Search for the cell housing the specified text and yield its [x, y] center coordinate. 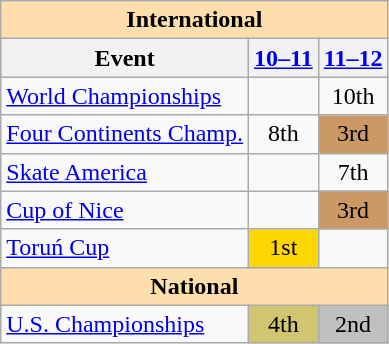
10th [353, 96]
National [194, 286]
10–11 [283, 58]
Event [125, 58]
1st [283, 248]
11–12 [353, 58]
Four Continents Champ. [125, 134]
Skate America [125, 172]
2nd [353, 324]
Toruń Cup [125, 248]
7th [353, 172]
Cup of Nice [125, 210]
World Championships [125, 96]
U.S. Championships [125, 324]
4th [283, 324]
8th [283, 134]
International [194, 20]
